Provide the [x, y] coordinate of the cell's center where the given text is located.  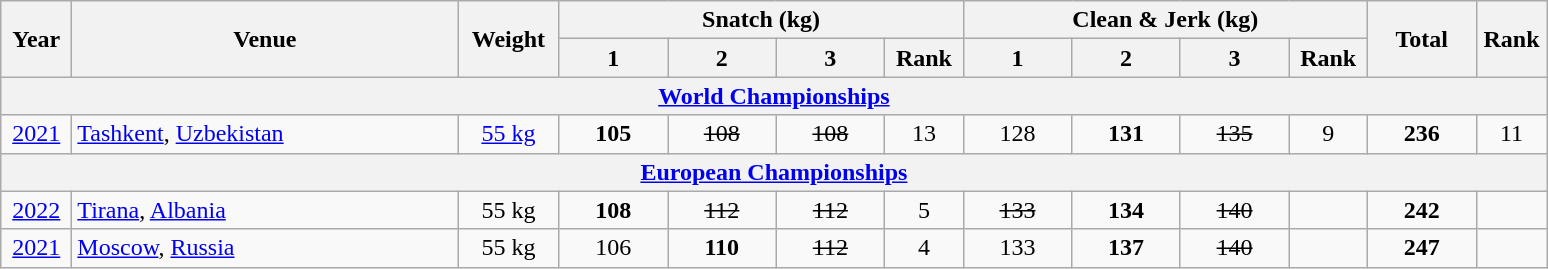
Weight [508, 39]
5 [924, 210]
134 [1126, 210]
247 [1422, 248]
106 [614, 248]
242 [1422, 210]
110 [722, 248]
13 [924, 134]
105 [614, 134]
Venue [265, 39]
9 [1328, 134]
Clean & Jerk (kg) [1165, 20]
European Championships [774, 172]
236 [1422, 134]
Moscow, Russia [265, 248]
2022 [36, 210]
Tashkent, Uzbekistan [265, 134]
137 [1126, 248]
4 [924, 248]
Year [36, 39]
World Championships [774, 96]
Tirana, Albania [265, 210]
131 [1126, 134]
128 [1018, 134]
Snatch (kg) [761, 20]
135 [1234, 134]
11 [1512, 134]
Total [1422, 39]
